Find where the given text appears and provide that cell's center as (x, y) coordinate. 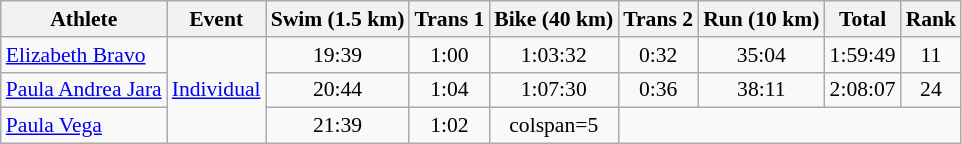
1:59:49 (863, 55)
0:36 (658, 90)
1:03:32 (554, 55)
Total (863, 19)
21:39 (338, 126)
Paula Andrea Jara (84, 90)
1:02 (449, 126)
0:32 (658, 55)
19:39 (338, 55)
colspan=5 (554, 126)
24 (932, 90)
Event (216, 19)
Run (10 km) (761, 19)
Trans 2 (658, 19)
Elizabeth Bravo (84, 55)
1:00 (449, 55)
Trans 1 (449, 19)
11 (932, 55)
Athlete (84, 19)
Bike (40 km) (554, 19)
Swim (1.5 km) (338, 19)
2:08:07 (863, 90)
20:44 (338, 90)
Individual (216, 90)
Rank (932, 19)
1:04 (449, 90)
Paula Vega (84, 126)
38:11 (761, 90)
35:04 (761, 55)
1:07:30 (554, 90)
